For the text-containing cell, return its midpoint in (X, Y) coordinate format. 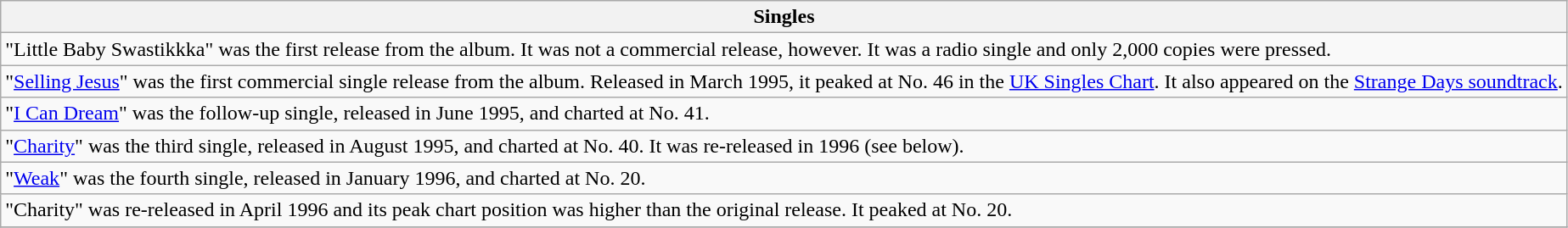
"Weak" was the fourth single, released in January 1996, and charted at No. 20. (784, 178)
"Charity" was the third single, released in August 1995, and charted at No. 40. It was re-released in 1996 (see below). (784, 146)
"I Can Dream" was the follow-up single, released in June 1995, and charted at No. 41. (784, 114)
"Charity" was re-released in April 1996 and its peak chart position was higher than the original release. It peaked at No. 20. (784, 210)
Singles (784, 17)
